Search for the cell housing the specified text and yield its (X, Y) center coordinate. 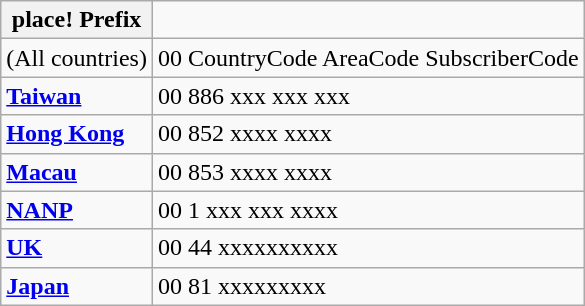
Macau (77, 172)
UK (77, 248)
Taiwan (77, 96)
place! Prefix (77, 20)
NANP (77, 210)
00 CountryCode AreaCode SubscriberCode (368, 58)
00 81 xxxxxxxxx (368, 286)
Japan (77, 286)
Hong Kong (77, 134)
00 44 xxxxxxxxxx (368, 248)
00 1 xxx xxx xxxx (368, 210)
00 886 xxx xxx xxx (368, 96)
00 853 xxxx xxxx (368, 172)
00 852 xxxx xxxx (368, 134)
(All countries) (77, 58)
